Locate the cell with the specified text and output its (x, y) center coordinate. 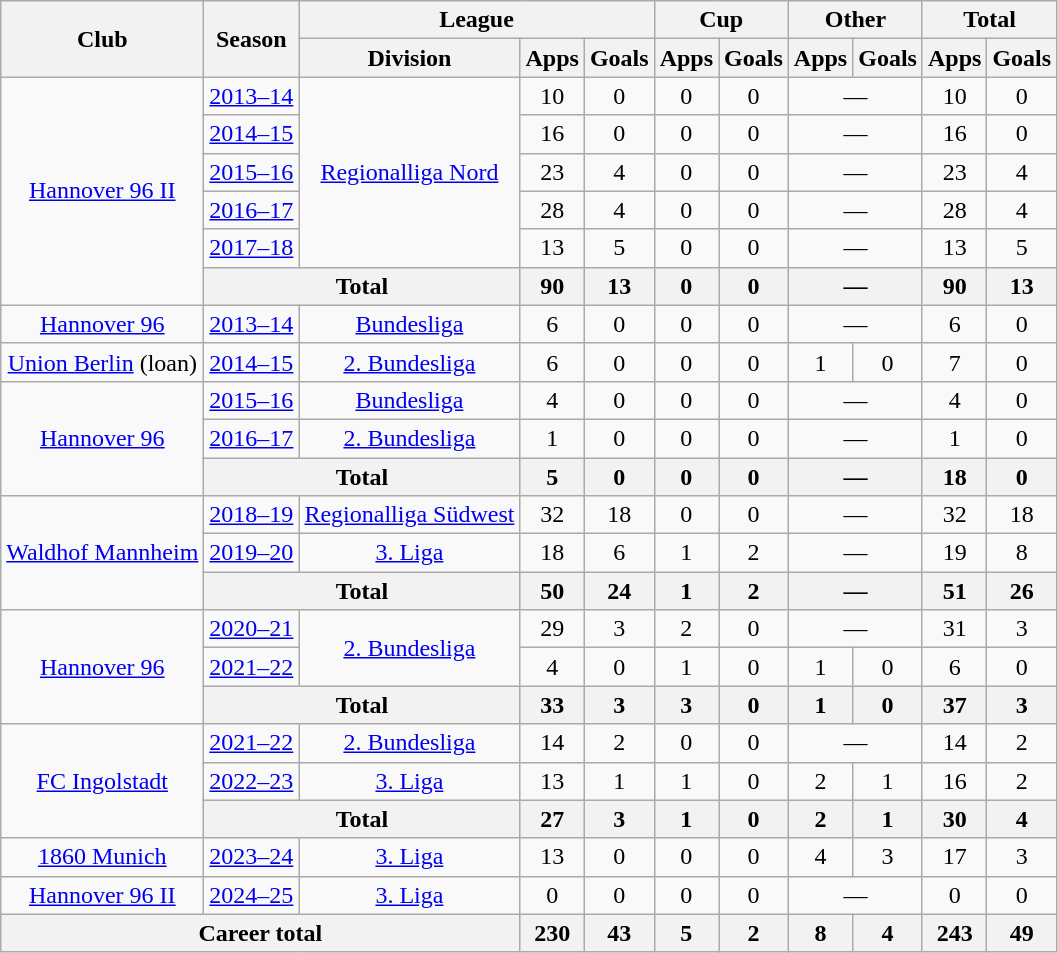
19 (954, 553)
7 (954, 362)
2017–18 (252, 248)
Union Berlin (loan) (102, 362)
27 (552, 819)
Division (410, 58)
2020–21 (252, 629)
Regionalliga Nord (410, 172)
1860 Munich (102, 857)
Career total (260, 933)
Cup (721, 20)
Season (252, 39)
29 (552, 629)
Waldhof Mannheim (102, 553)
2018–19 (252, 515)
FC Ingolstadt (102, 781)
31 (954, 629)
243 (954, 933)
33 (552, 705)
17 (954, 857)
37 (954, 705)
League (476, 20)
2022–23 (252, 781)
2024–25 (252, 895)
2019–20 (252, 553)
26 (1022, 591)
50 (552, 591)
Club (102, 39)
Other (855, 20)
Regionalliga Südwest (410, 515)
230 (552, 933)
24 (619, 591)
51 (954, 591)
43 (619, 933)
2023–24 (252, 857)
30 (954, 819)
49 (1022, 933)
